Determine the [X, Y] coordinate at the center of the cell enclosing the given text.  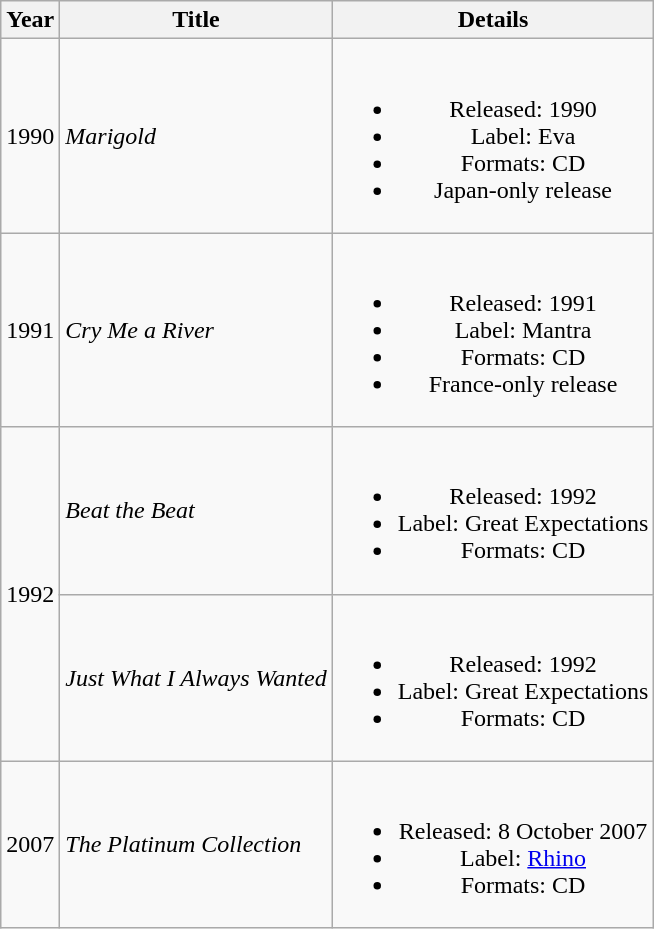
1991 [30, 330]
The Platinum Collection [196, 844]
Cry Me a River [196, 330]
Released: 1990Label: EvaFormats: CDJapan-only release [493, 136]
1992 [30, 594]
Year [30, 20]
2007 [30, 844]
Beat the Beat [196, 510]
Title [196, 20]
Just What I Always Wanted [196, 678]
Details [493, 20]
Released: 1991Label: MantraFormats: CDFrance-only release [493, 330]
1990 [30, 136]
Released: 8 October 2007Label: RhinoFormats: CD [493, 844]
Marigold [196, 136]
